Locate the cell with the specified text and output its (x, y) center coordinate. 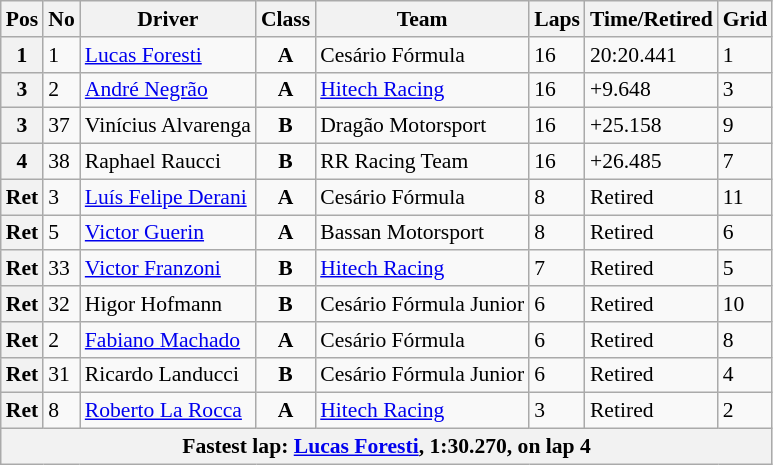
+26.485 (652, 162)
Lucas Foresti (168, 55)
Team (422, 19)
Higor Hofmann (168, 304)
Time/Retired (652, 19)
Fastest lap: Lucas Foresti, 1:30.270, on lap 4 (387, 447)
Victor Guerin (168, 233)
32 (62, 304)
Pos (22, 19)
11 (746, 197)
Bassan Motorsport (422, 233)
Luís Felipe Derani (168, 197)
9 (746, 126)
Raphael Raucci (168, 162)
33 (62, 269)
André Negrão (168, 90)
+9.648 (652, 90)
No (62, 19)
Roberto La Rocca (168, 411)
Grid (746, 19)
38 (62, 162)
Fabiano Machado (168, 340)
Vinícius Alvarenga (168, 126)
31 (62, 375)
Driver (168, 19)
Dragão Motorsport (422, 126)
20:20.441 (652, 55)
RR Racing Team (422, 162)
+25.158 (652, 126)
Victor Franzoni (168, 269)
37 (62, 126)
10 (746, 304)
Ricardo Landucci (168, 375)
Class (286, 19)
Laps (557, 19)
